Pinpoint the cell where the given text exists, returning its [x, y] midpoint coordinate. 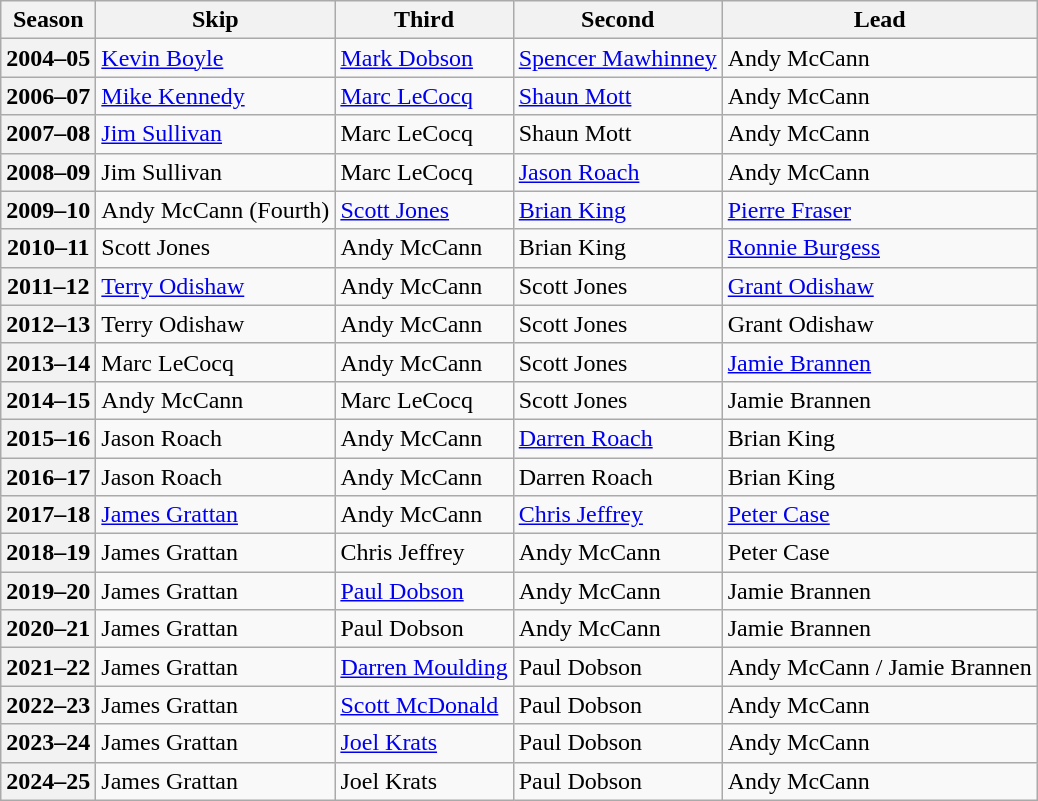
Skip [216, 20]
2024–25 [48, 781]
2020–21 [48, 629]
2022–23 [48, 705]
Season [48, 20]
Mark Dobson [424, 58]
2007–08 [48, 134]
2012–13 [48, 324]
Scott McDonald [424, 705]
Mike Kennedy [216, 96]
Lead [880, 20]
Kevin Boyle [216, 58]
2016–17 [48, 477]
Darren Moulding [424, 667]
2010–11 [48, 248]
2021–22 [48, 667]
2008–09 [48, 172]
2019–20 [48, 591]
Andy McCann (Fourth) [216, 210]
2017–18 [48, 515]
2006–07 [48, 96]
2014–15 [48, 400]
2009–10 [48, 210]
Pierre Fraser [880, 210]
Second [618, 20]
Andy McCann / Jamie Brannen [880, 667]
Third [424, 20]
2015–16 [48, 438]
2011–12 [48, 286]
Ronnie Burgess [880, 248]
2023–24 [48, 743]
Spencer Mawhinney [618, 58]
2013–14 [48, 362]
2018–19 [48, 553]
2004–05 [48, 58]
